Identify which cell holds the provided text, then report its (X, Y) central coordinate. 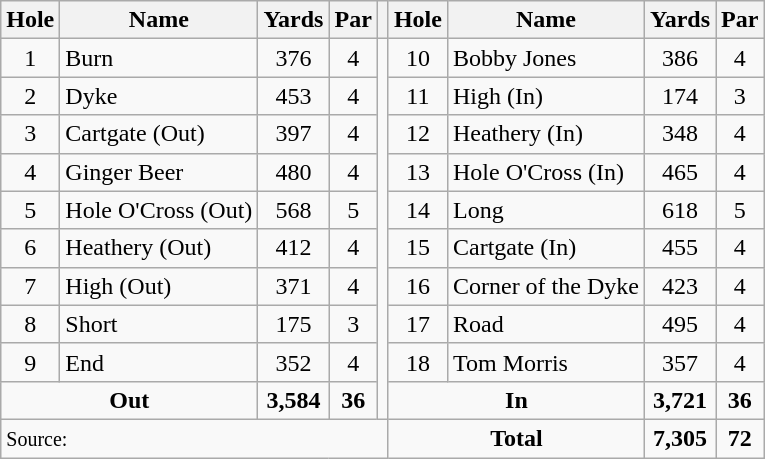
357 (680, 362)
6 (30, 248)
17 (418, 324)
Hole O'Cross (In) (546, 172)
495 (680, 324)
Corner of the Dyke (546, 286)
Bobby Jones (546, 58)
352 (294, 362)
Long (546, 210)
7,305 (680, 438)
Out (130, 400)
High (In) (546, 96)
7 (30, 286)
8 (30, 324)
18 (418, 362)
Cartgate (In) (546, 248)
453 (294, 96)
Tom Morris (546, 362)
12 (418, 134)
14 (418, 210)
In (516, 400)
9 (30, 362)
175 (294, 324)
386 (680, 58)
10 (418, 58)
Ginger Beer (159, 172)
High (Out) (159, 286)
15 (418, 248)
72 (740, 438)
Source: (195, 438)
480 (294, 172)
3,584 (294, 400)
3,721 (680, 400)
Burn (159, 58)
174 (680, 96)
423 (680, 286)
465 (680, 172)
Cartgate (Out) (159, 134)
13 (418, 172)
Heathery (In) (546, 134)
Road (546, 324)
376 (294, 58)
568 (294, 210)
Total (516, 438)
2 (30, 96)
16 (418, 286)
412 (294, 248)
End (159, 362)
Dyke (159, 96)
1 (30, 58)
Hole O'Cross (Out) (159, 210)
11 (418, 96)
348 (680, 134)
Short (159, 324)
455 (680, 248)
397 (294, 134)
618 (680, 210)
371 (294, 286)
Heathery (Out) (159, 248)
